Detect which cell encompasses the target text, then output its [X, Y] center coordinate. 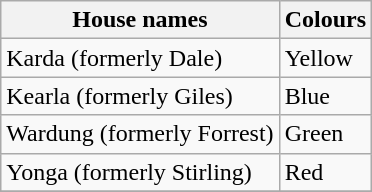
Yonga (formerly Stirling) [140, 172]
Kearla (formerly Giles) [140, 96]
Karda (formerly Dale) [140, 58]
Wardung (formerly Forrest) [140, 134]
Red [325, 172]
Green [325, 134]
Blue [325, 96]
House names [140, 20]
Yellow [325, 58]
Colours [325, 20]
